Extract the [X, Y] coordinate from the center of the cell holding the provided text.  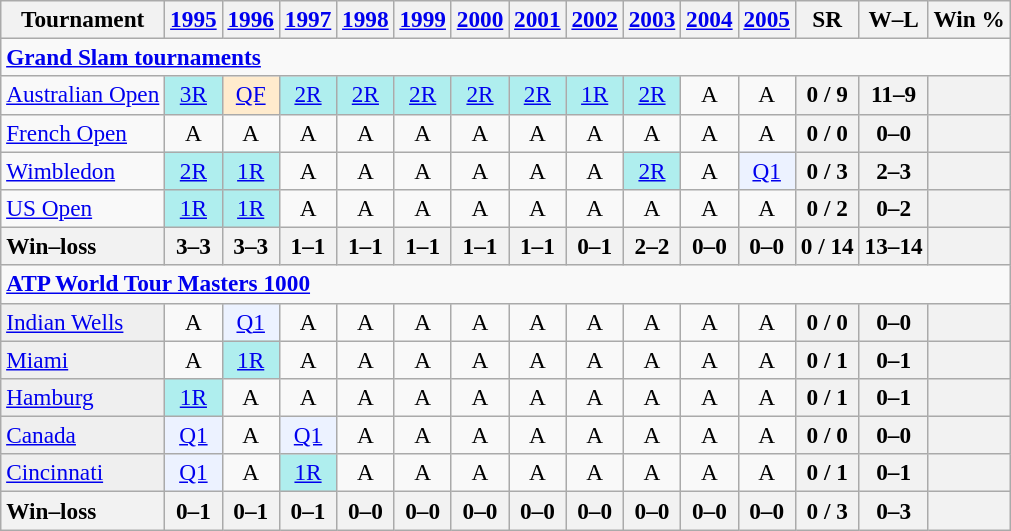
Wimbledon [83, 170]
ATP World Tour Masters 1000 [506, 284]
0 / 9 [827, 95]
0–2 [894, 208]
Grand Slam tournaments [506, 57]
2005 [766, 19]
2001 [538, 19]
1996 [250, 19]
Canada [83, 435]
Win % [969, 19]
0 / 2 [827, 208]
2004 [710, 19]
0–3 [894, 510]
1995 [194, 19]
2000 [480, 19]
Hamburg [83, 397]
Cincinnati [83, 473]
0 / 14 [827, 246]
Miami [83, 359]
W–L [894, 19]
2002 [594, 19]
QF [250, 95]
11–9 [894, 95]
Tournament [83, 19]
3R [194, 95]
French Open [83, 133]
Australian Open [83, 95]
13–14 [894, 246]
1997 [308, 19]
Indian Wells [83, 322]
1998 [366, 19]
US Open [83, 208]
2–2 [652, 246]
2003 [652, 19]
1999 [422, 19]
SR [827, 19]
2–3 [894, 170]
